Provide the (X, Y) coordinate of the cell's center where the given text is located.  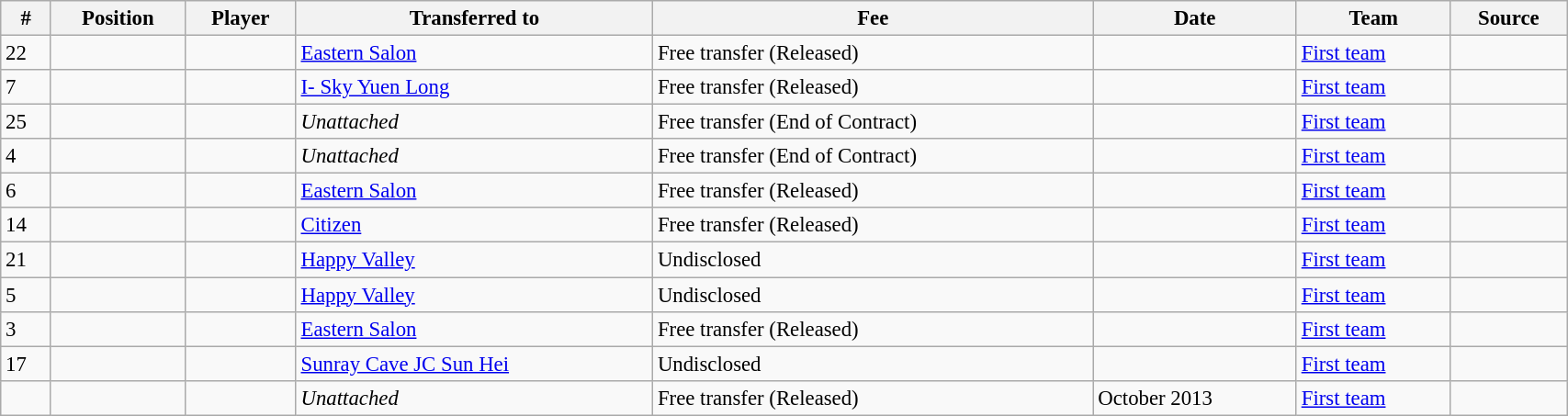
25 (26, 122)
3 (26, 329)
Player (241, 18)
Team (1373, 18)
I- Sky Yuen Long (474, 87)
4 (26, 156)
Sunray Cave JC Sun Hei (474, 364)
22 (26, 53)
17 (26, 364)
6 (26, 191)
7 (26, 87)
14 (26, 225)
Transferred to (474, 18)
Position (118, 18)
October 2013 (1194, 398)
# (26, 18)
5 (26, 295)
21 (26, 260)
Fee (873, 18)
Citizen (474, 225)
Date (1194, 18)
Source (1508, 18)
